Detect which cell encompasses the target text, then output its (X, Y) center coordinate. 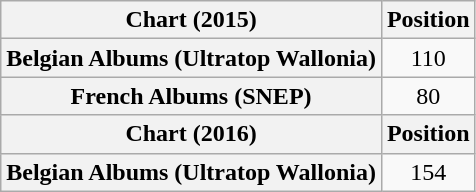
80 (428, 96)
Chart (2016) (192, 134)
154 (428, 172)
French Albums (SNEP) (192, 96)
110 (428, 58)
Chart (2015) (192, 20)
